Return the [X, Y] coordinate for the center point of the cell that contains the specified text.  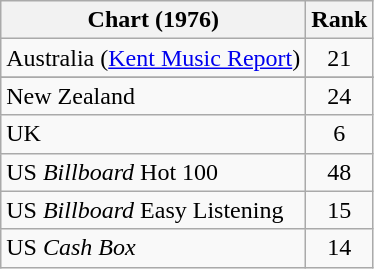
6 [340, 134]
UK [154, 134]
New Zealand [154, 96]
Australia (Kent Music Report) [154, 58]
US Billboard Easy Listening [154, 210]
48 [340, 172]
15 [340, 210]
14 [340, 248]
24 [340, 96]
US Cash Box [154, 248]
Rank [340, 20]
21 [340, 58]
Chart (1976) [154, 20]
US Billboard Hot 100 [154, 172]
